For the text-containing cell, return its midpoint in (x, y) coordinate format. 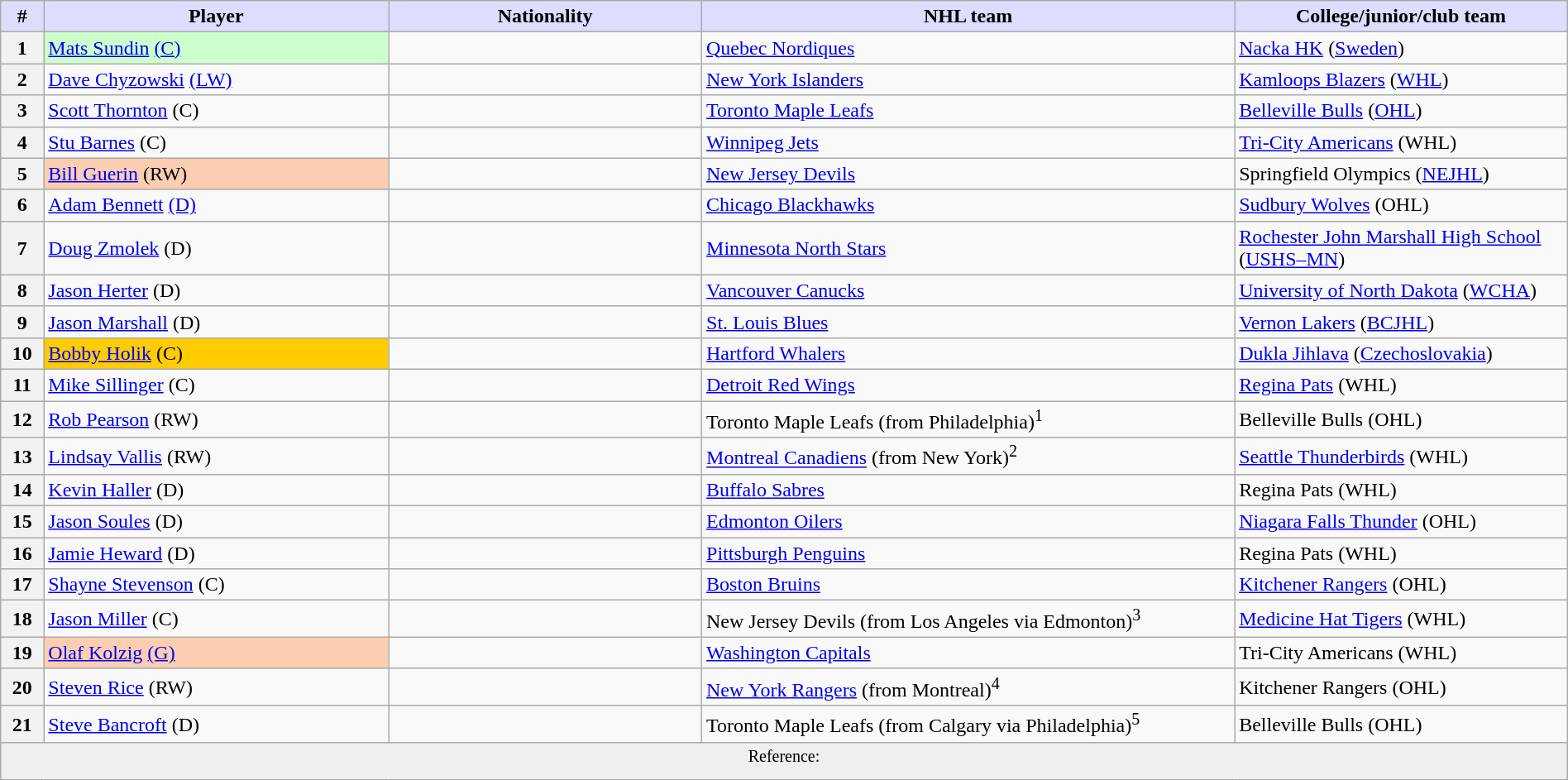
6 (22, 205)
Vernon Lakers (BCJHL) (1401, 322)
New York Islanders (968, 79)
Mats Sundin (C) (217, 48)
St. Louis Blues (968, 322)
Toronto Maple Leafs (from Calgary via Philadelphia)5 (968, 725)
14 (22, 490)
Shayne Stevenson (C) (217, 585)
Montreal Canadiens (from New York)2 (968, 457)
5 (22, 174)
Kevin Haller (D) (217, 490)
Kamloops Blazers (WHL) (1401, 79)
Nationality (546, 17)
20 (22, 687)
17 (22, 585)
13 (22, 457)
15 (22, 522)
Jason Miller (C) (217, 619)
Quebec Nordiques (968, 48)
Chicago Blackhawks (968, 205)
11 (22, 385)
Scott Thornton (C) (217, 111)
16 (22, 553)
7 (22, 248)
Bobby Holik (C) (217, 353)
21 (22, 725)
NHL team (968, 17)
University of North Dakota (WCHA) (1401, 290)
Boston Bruins (968, 585)
9 (22, 322)
18 (22, 619)
Seattle Thunderbirds (WHL) (1401, 457)
Bill Guerin (RW) (217, 174)
19 (22, 653)
Rob Pearson (RW) (217, 419)
1 (22, 48)
New Jersey Devils (from Los Angeles via Edmonton)3 (968, 619)
New York Rangers (from Montreal)4 (968, 687)
Niagara Falls Thunder (OHL) (1401, 522)
Edmonton Oilers (968, 522)
Detroit Red Wings (968, 385)
Stu Barnes (C) (217, 142)
Toronto Maple Leafs (from Philadelphia)1 (968, 419)
Lindsay Vallis (RW) (217, 457)
Adam Bennett (D) (217, 205)
4 (22, 142)
Buffalo Sabres (968, 490)
8 (22, 290)
College/junior/club team (1401, 17)
New Jersey Devils (968, 174)
Steven Rice (RW) (217, 687)
Dave Chyzowski (LW) (217, 79)
Pittsburgh Penguins (968, 553)
Jason Marshall (D) (217, 322)
Jason Soules (D) (217, 522)
Doug Zmolek (D) (217, 248)
Hartford Whalers (968, 353)
Jamie Heward (D) (217, 553)
Player (217, 17)
Olaf Kolzig (G) (217, 653)
Nacka HK (Sweden) (1401, 48)
Mike Sillinger (C) (217, 385)
3 (22, 111)
Vancouver Canucks (968, 290)
Rochester John Marshall High School (USHS–MN) (1401, 248)
Jason Herter (D) (217, 290)
10 (22, 353)
Toronto Maple Leafs (968, 111)
Springfield Olympics (NEJHL) (1401, 174)
Sudbury Wolves (OHL) (1401, 205)
Dukla Jihlava (Czechoslovakia) (1401, 353)
Steve Bancroft (D) (217, 725)
Minnesota North Stars (968, 248)
Reference: (784, 761)
Washington Capitals (968, 653)
# (22, 17)
2 (22, 79)
12 (22, 419)
Winnipeg Jets (968, 142)
Medicine Hat Tigers (WHL) (1401, 619)
